Extract the (X, Y) coordinate from the center of the cell holding the provided text.  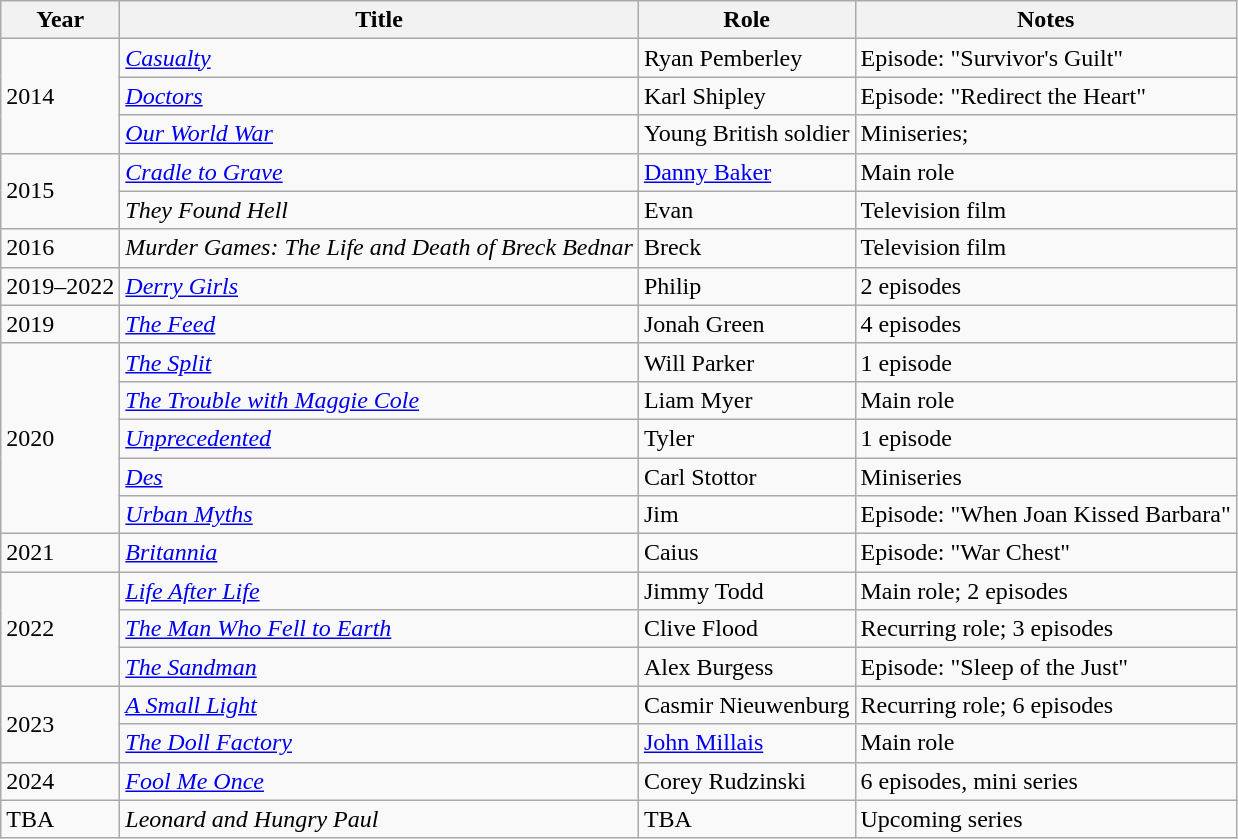
Casmir Nieuwenburg (746, 705)
Miniseries (1046, 477)
The Doll Factory (380, 743)
2020 (60, 438)
Tyler (746, 438)
2 episodes (1046, 286)
The Split (380, 362)
Caius (746, 553)
Episode: "War Chest" (1046, 553)
Britannia (380, 553)
Will Parker (746, 362)
2021 (60, 553)
Murder Games: The Life and Death of Breck Bednar (380, 248)
Jimmy Todd (746, 591)
The Sandman (380, 667)
Episode: "Survivor's Guilt" (1046, 58)
Danny Baker (746, 172)
Recurring role; 3 episodes (1046, 629)
Recurring role; 6 episodes (1046, 705)
Jonah Green (746, 324)
Carl Stottor (746, 477)
Life After Life (380, 591)
Upcoming series (1046, 819)
Notes (1046, 20)
Episode: "Sleep of the Just" (1046, 667)
Clive Flood (746, 629)
Fool Me Once (380, 781)
Corey Rudzinski (746, 781)
Cradle to Grave (380, 172)
Episode: "Redirect the Heart" (1046, 96)
Year (60, 20)
John Millais (746, 743)
Urban Myths (380, 515)
Casualty (380, 58)
2024 (60, 781)
2016 (60, 248)
Leonard and Hungry Paul (380, 819)
The Feed (380, 324)
Episode: "When Joan Kissed Barbara" (1046, 515)
Evan (746, 210)
They Found Hell (380, 210)
6 episodes, mini series (1046, 781)
2014 (60, 96)
Title (380, 20)
The Trouble with Maggie Cole (380, 400)
Philip (746, 286)
A Small Light (380, 705)
4 episodes (1046, 324)
Ryan Pemberley (746, 58)
2019–2022 (60, 286)
Derry Girls (380, 286)
Jim (746, 515)
Young British soldier (746, 134)
Miniseries; (1046, 134)
Breck (746, 248)
Des (380, 477)
2022 (60, 629)
Role (746, 20)
Unprecedented (380, 438)
Karl Shipley (746, 96)
2023 (60, 724)
Doctors (380, 96)
Our World War (380, 134)
2015 (60, 191)
Alex Burgess (746, 667)
2019 (60, 324)
The Man Who Fell to Earth (380, 629)
Liam Myer (746, 400)
Main role; 2 episodes (1046, 591)
